Search for the cell housing the specified text and yield its [x, y] center coordinate. 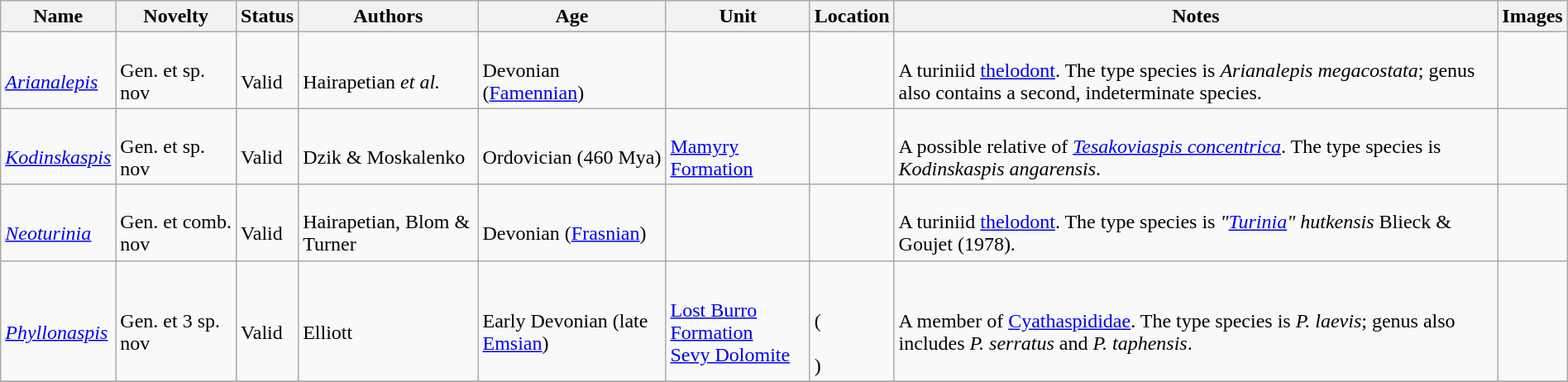
Devonian (Famennian) [572, 70]
Mamyry Formation [738, 146]
A possible relative of Tesakoviaspis concentrica. The type species is Kodinskaspis angarensis. [1196, 146]
Novelty [176, 17]
A turiniid thelodont. The type species is Arianalepis megacostata; genus also contains a second, indeterminate species. [1196, 70]
Elliott [389, 321]
Kodinskaspis [58, 146]
Lost Burro Formation Sevy Dolomite [738, 321]
Gen. et comb. nov [176, 222]
Hairapetian et al. [389, 70]
() [852, 321]
Images [1532, 17]
Name [58, 17]
Gen. et 3 sp. nov [176, 321]
Arianalepis [58, 70]
Notes [1196, 17]
A member of Cyathaspididae. The type species is P. laevis; genus also includes P. serratus and P. taphensis. [1196, 321]
Hairapetian, Blom & Turner [389, 222]
Status [268, 17]
Unit [738, 17]
Early Devonian (late Emsian) [572, 321]
Devonian (Frasnian) [572, 222]
Authors [389, 17]
Dzik & Moskalenko [389, 146]
Phyllonaspis [58, 321]
Age [572, 17]
A turiniid thelodont. The type species is "Turinia" hutkensis Blieck & Goujet (1978). [1196, 222]
Ordovician (460 Mya) [572, 146]
Neoturinia [58, 222]
Location [852, 17]
